Determine the (x, y) coordinate at the center of the cell enclosing the given text.  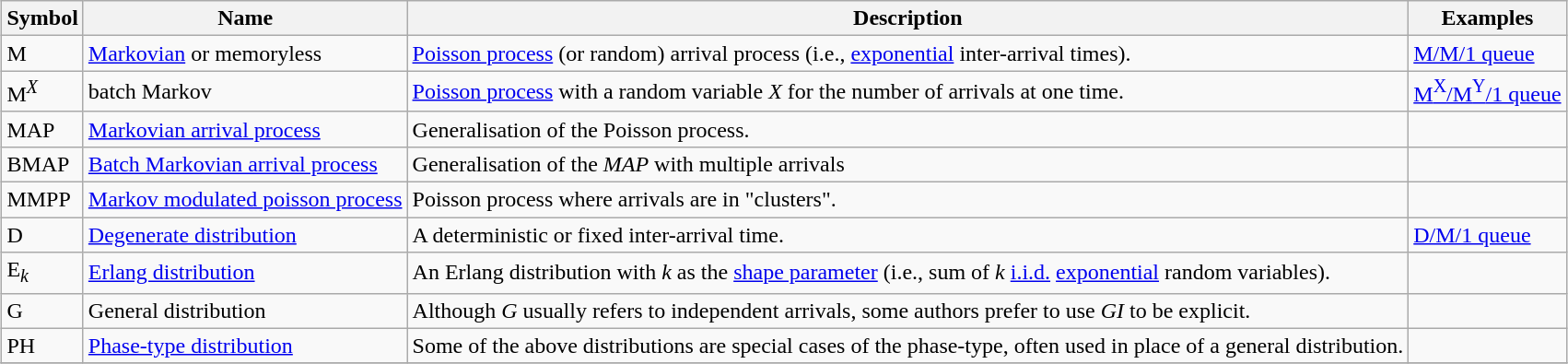
MX/MY/1 queue (1487, 92)
Generalisation of the Poisson process. (908, 129)
batch Markov (245, 92)
PH (42, 346)
D (42, 235)
Examples (1487, 18)
Although G usually refers to independent arrivals, some authors prefer to use GI to be explicit. (908, 311)
Some of the above distributions are special cases of the phase-type, often used in place of a general distribution. (908, 346)
Markov modulated poisson process (245, 200)
Ek (42, 273)
Degenerate distribution (245, 235)
BMAP (42, 164)
Markovian or memoryless (245, 53)
MX (42, 92)
MMPP (42, 200)
Symbol (42, 18)
Generalisation of the MAP with multiple arrivals (908, 164)
Batch Markovian arrival process (245, 164)
M/M/1 queue (1487, 53)
An Erlang distribution with k as the shape parameter (i.e., sum of k i.i.d. exponential random variables). (908, 273)
G (42, 311)
Phase-type distribution (245, 346)
Description (908, 18)
Poisson process (or random) arrival process (i.e., exponential inter-arrival times). (908, 53)
Name (245, 18)
Erlang distribution (245, 273)
Poisson process where arrivals are in "clusters". (908, 200)
General distribution (245, 311)
M (42, 53)
A deterministic or fixed inter-arrival time. (908, 235)
Markovian arrival process (245, 129)
D/M/1 queue (1487, 235)
Poisson process with a random variable X for the number of arrivals at one time. (908, 92)
MAP (42, 129)
